Extract the (x, y) coordinate from the center of the cell holding the provided text.  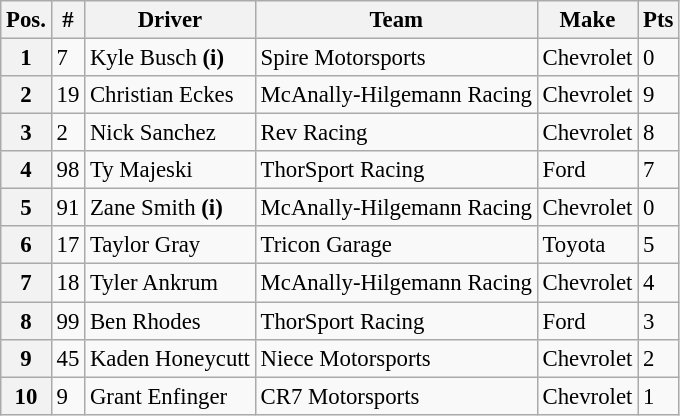
Driver (170, 20)
Pts (658, 20)
99 (68, 321)
CR7 Motorsports (396, 396)
19 (68, 95)
Ben Rhodes (170, 321)
6 (26, 245)
Christian Eckes (170, 95)
Ty Majeski (170, 170)
Niece Motorsports (396, 358)
Toyota (587, 245)
Tricon Garage (396, 245)
Spire Motorsports (396, 58)
98 (68, 170)
Zane Smith (i) (170, 208)
Tyler Ankrum (170, 283)
Taylor Gray (170, 245)
Kyle Busch (i) (170, 58)
# (68, 20)
45 (68, 358)
18 (68, 283)
Pos. (26, 20)
Grant Enfinger (170, 396)
91 (68, 208)
Nick Sanchez (170, 133)
17 (68, 245)
Make (587, 20)
Team (396, 20)
10 (26, 396)
Kaden Honeycutt (170, 358)
Rev Racing (396, 133)
